Output the [X, Y] coordinate of the center of the cell containing the given text.  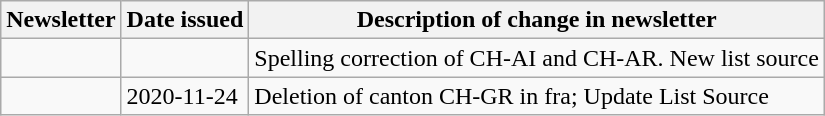
Date issued [185, 20]
2020-11-24 [185, 96]
Deletion of canton CH-GR in fra; Update List Source [537, 96]
Description of change in newsletter [537, 20]
Spelling correction of CH-AI and CH-AR. New list source [537, 58]
Newsletter [61, 20]
